Search for the cell housing the specified text and yield its (X, Y) center coordinate. 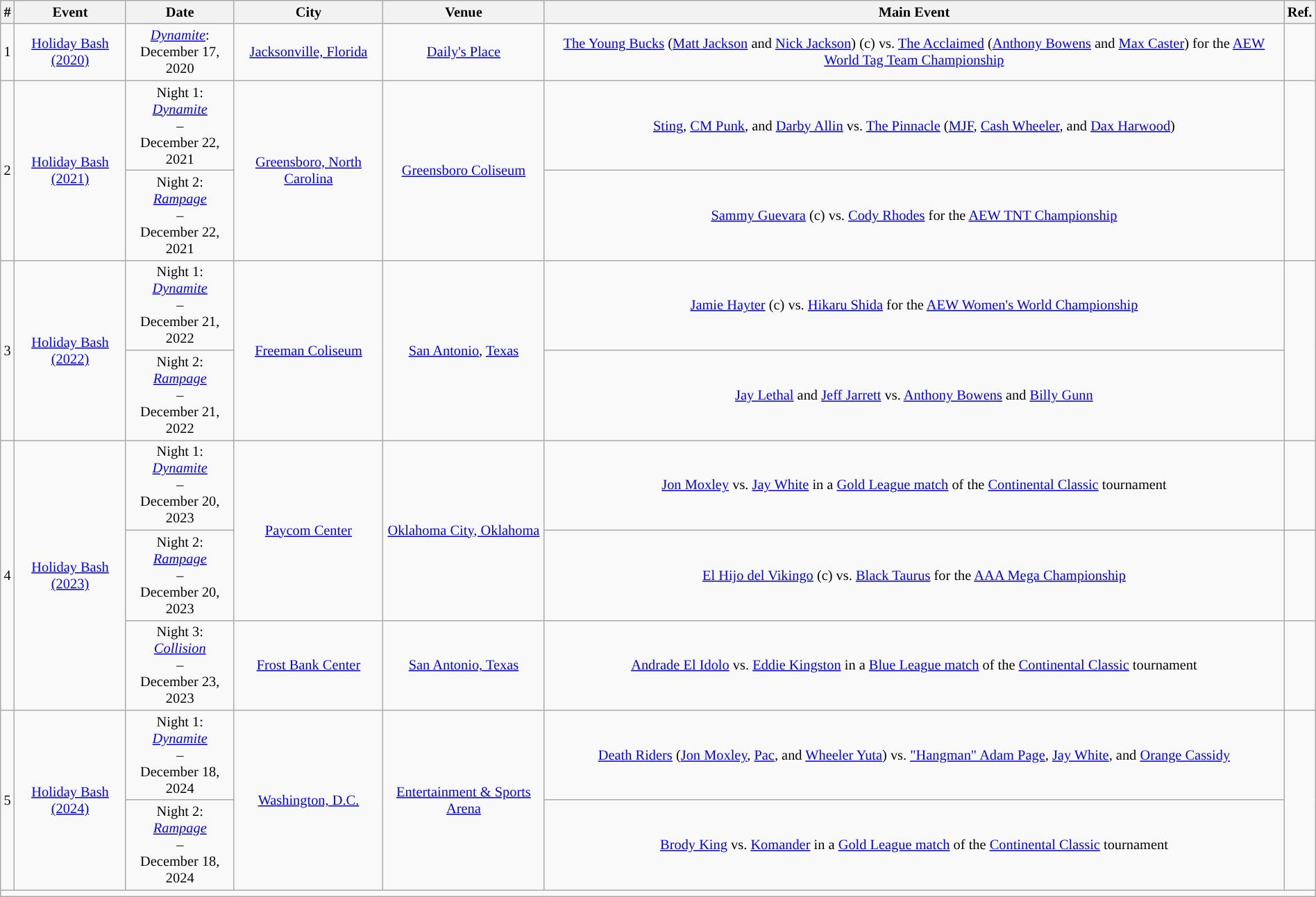
Jacksonville, Florida (308, 52)
Holiday Bash (2020) (71, 52)
Entertainment & Sports Arena (464, 799)
Greensboro Coliseum (464, 171)
Freeman Coliseum (308, 350)
Jay Lethal and Jeff Jarrett vs. Anthony Bowens and Billy Gunn (914, 395)
Event (71, 12)
Holiday Bash (2024) (71, 799)
Night 2:Rampage–December 18, 2024 (180, 845)
Oklahoma City, Oklahoma (464, 530)
Dynamite:December 17, 2020 (180, 52)
Night 1: Dynamite–December 20, 2023 (180, 485)
Holiday Bash (2022) (71, 350)
Washington, D.C. (308, 799)
Daily's Place (464, 52)
Ref. (1299, 12)
Paycom Center (308, 530)
The Young Bucks (Matt Jackson and Nick Jackson) (c) vs. The Acclaimed (Anthony Bowens and Max Caster) for the AEW World Tag Team Championship (914, 52)
Andrade El Idolo vs. Eddie Kingston in a Blue League match of the Continental Classic tournament (914, 665)
Night 3:Collision–December 23, 2023 (180, 665)
Date (180, 12)
Jamie Hayter (c) vs. Hikaru Shida for the AEW Women's World Championship (914, 305)
1 (8, 52)
Night 1:Dynamite–December 22, 2021 (180, 126)
Night 1:Dynamite–December 18, 2024 (180, 755)
5 (8, 799)
Holiday Bash (2021) (71, 171)
Frost Bank Center (308, 665)
Greensboro, North Carolina (308, 171)
Night 1:Dynamite–December 21, 2022 (180, 305)
Venue (464, 12)
3 (8, 350)
Night 2:Rampage–December 20, 2023 (180, 575)
Jon Moxley vs. Jay White in a Gold League match of the Continental Classic tournament (914, 485)
El Hijo del Vikingo (c) vs. Black Taurus for the AAA Mega Championship (914, 575)
Night 2:Rampage–December 21, 2022 (180, 395)
2 (8, 171)
4 (8, 574)
Holiday Bash (2023) (71, 574)
# (8, 12)
City (308, 12)
Sting, CM Punk, and Darby Allin vs. The Pinnacle (MJF, Cash Wheeler, and Dax Harwood) (914, 126)
Brody King vs. Komander in a Gold League match of the Continental Classic tournament (914, 845)
Main Event (914, 12)
Sammy Guevara (c) vs. Cody Rhodes for the AEW TNT Championship (914, 215)
Death Riders (Jon Moxley, Pac, and Wheeler Yuta) vs. "Hangman" Adam Page, Jay White, and Orange Cassidy (914, 755)
Night 2:Rampage–December 22, 2021 (180, 215)
